Search for the cell housing the specified text and yield its (x, y) center coordinate. 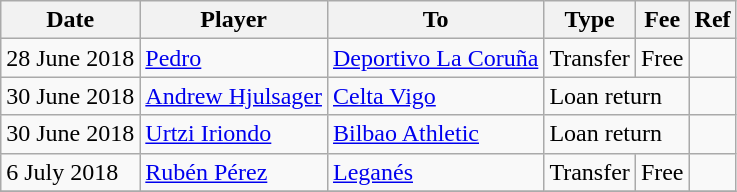
Leganés (435, 172)
Type (590, 20)
Urtzi Iriondo (234, 134)
Rubén Pérez (234, 172)
Celta Vigo (435, 96)
Andrew Hjulsager (234, 96)
Pedro (234, 58)
Fee (662, 20)
Deportivo La Coruña (435, 58)
Player (234, 20)
To (435, 20)
6 July 2018 (70, 172)
Bilbao Athletic (435, 134)
Ref (712, 20)
Date (70, 20)
28 June 2018 (70, 58)
